Scan for the cell matching the given text and deliver its [X, Y] coordinate at center. 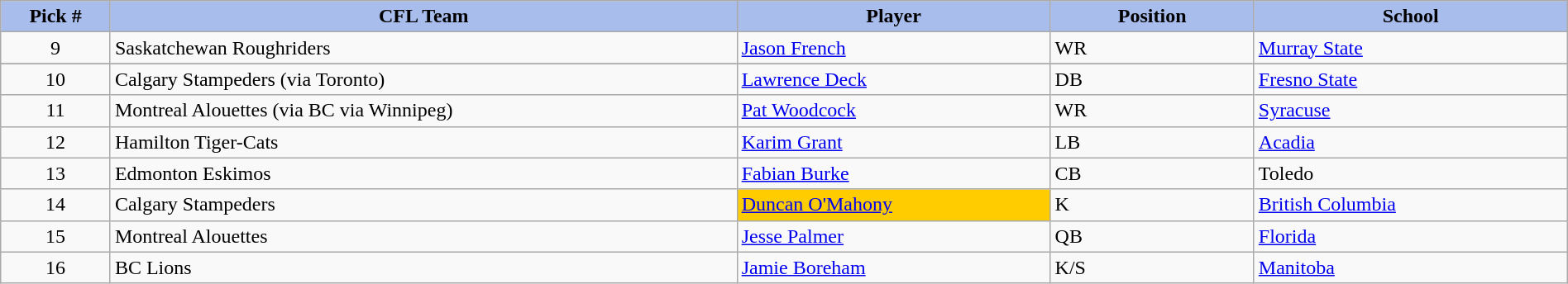
Montreal Alouettes [423, 236]
CB [1152, 173]
LB [1152, 142]
12 [56, 142]
Jason French [893, 48]
QB [1152, 236]
Manitoba [1411, 267]
Saskatchewan Roughriders [423, 48]
Pat Woodcock [893, 111]
Lawrence Deck [893, 79]
13 [56, 173]
Syracuse [1411, 111]
Pick # [56, 17]
Player [893, 17]
Duncan O'Mahony [893, 205]
Fabian Burke [893, 173]
School [1411, 17]
15 [56, 236]
Acadia [1411, 142]
DB [1152, 79]
BC Lions [423, 267]
14 [56, 205]
K/S [1152, 267]
Hamilton Tiger-Cats [423, 142]
British Columbia [1411, 205]
Calgary Stampeders (via Toronto) [423, 79]
K [1152, 205]
16 [56, 267]
10 [56, 79]
Karim Grant [893, 142]
Jesse Palmer [893, 236]
Position [1152, 17]
Montreal Alouettes (via BC via Winnipeg) [423, 111]
Calgary Stampeders [423, 205]
CFL Team [423, 17]
Jamie Boreham [893, 267]
9 [56, 48]
11 [56, 111]
Florida [1411, 236]
Murray State [1411, 48]
Fresno State [1411, 79]
Edmonton Eskimos [423, 173]
Toledo [1411, 173]
